Provide the (x, y) coordinate of the cell's center where the given text is located.  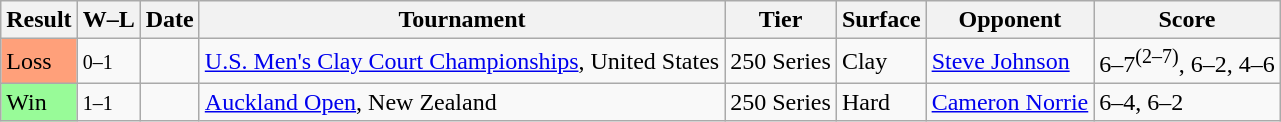
1–1 (108, 102)
Cameron Norrie (1010, 102)
6–7(2–7), 6–2, 4–6 (1187, 62)
Auckland Open, New Zealand (462, 102)
Date (170, 20)
6–4, 6–2 (1187, 102)
Clay (881, 62)
W–L (108, 20)
Tournament (462, 20)
Tier (781, 20)
Result (39, 20)
Opponent (1010, 20)
Win (39, 102)
Surface (881, 20)
U.S. Men's Clay Court Championships, United States (462, 62)
Loss (39, 62)
Score (1187, 20)
Hard (881, 102)
0–1 (108, 62)
Steve Johnson (1010, 62)
